Search for the cell housing the specified text and yield its [x, y] center coordinate. 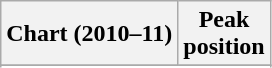
Peakposition [224, 34]
Chart (2010–11) [90, 34]
